Return the [x, y] coordinate for the center point of the cell that contains the specified text.  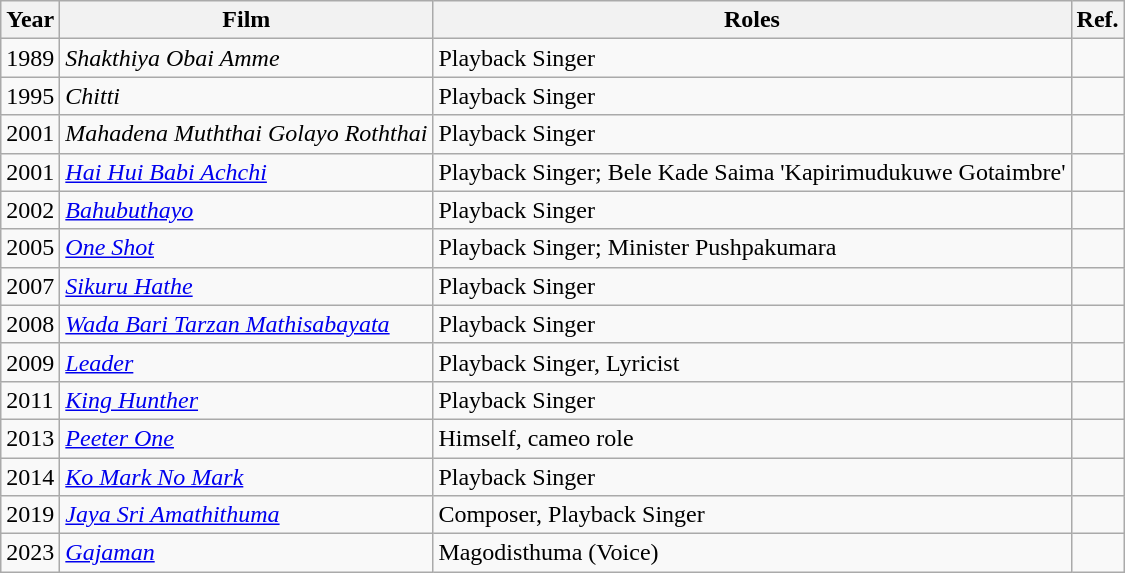
2008 [30, 324]
Jaya Sri Amathithuma [246, 515]
Shakthiya Obai Amme [246, 58]
2023 [30, 553]
Leader [246, 362]
2019 [30, 515]
Gajaman [246, 553]
King Hunther [246, 400]
Magodisthuma (Voice) [752, 553]
Ko Mark No Mark [246, 477]
2005 [30, 248]
Playback Singer; Minister Pushpakumara [752, 248]
1995 [30, 96]
Sikuru Hathe [246, 286]
2002 [30, 210]
Bahubuthayo [246, 210]
Mahadena Muththai Golayo Roththai [246, 134]
Year [30, 20]
Himself, cameo role [752, 438]
Chitti [246, 96]
2013 [30, 438]
Wada Bari Tarzan Mathisabayata [246, 324]
Peeter One [246, 438]
Playback Singer, Lyricist [752, 362]
Film [246, 20]
2011 [30, 400]
Hai Hui Babi Achchi [246, 172]
1989 [30, 58]
One Shot [246, 248]
Roles [752, 20]
Composer, Playback Singer [752, 515]
2009 [30, 362]
Ref. [1098, 20]
2007 [30, 286]
Playback Singer; Bele Kade Saima 'Kapirimudukuwe Gotaimbre' [752, 172]
2014 [30, 477]
